Capture the cell that displays the provided text and extract its (X, Y) central coordinate. 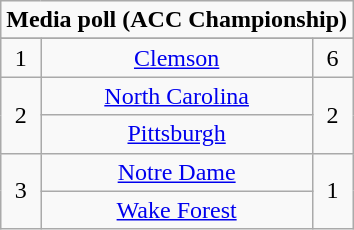
Media poll (ACC Championship) (177, 20)
Wake Forest (176, 210)
Clemson (176, 58)
3 (21, 191)
North Carolina (176, 96)
Notre Dame (176, 172)
Pittsburgh (176, 134)
6 (332, 58)
